Determine the [x, y] coordinate at the center of the cell enclosing the given text.  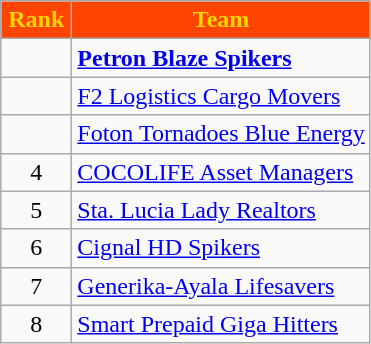
Sta. Lucia Lady Realtors [221, 210]
Petron Blaze Spikers [221, 58]
4 [36, 172]
5 [36, 210]
Cignal HD Spikers [221, 248]
Team [221, 20]
7 [36, 286]
8 [36, 324]
Smart Prepaid Giga Hitters [221, 324]
Generika-Ayala Lifesavers [221, 286]
Foton Tornadoes Blue Energy [221, 134]
Rank [36, 20]
6 [36, 248]
COCOLIFE Asset Managers [221, 172]
F2 Logistics Cargo Movers [221, 96]
